For the text-containing cell, return its midpoint in (x, y) coordinate format. 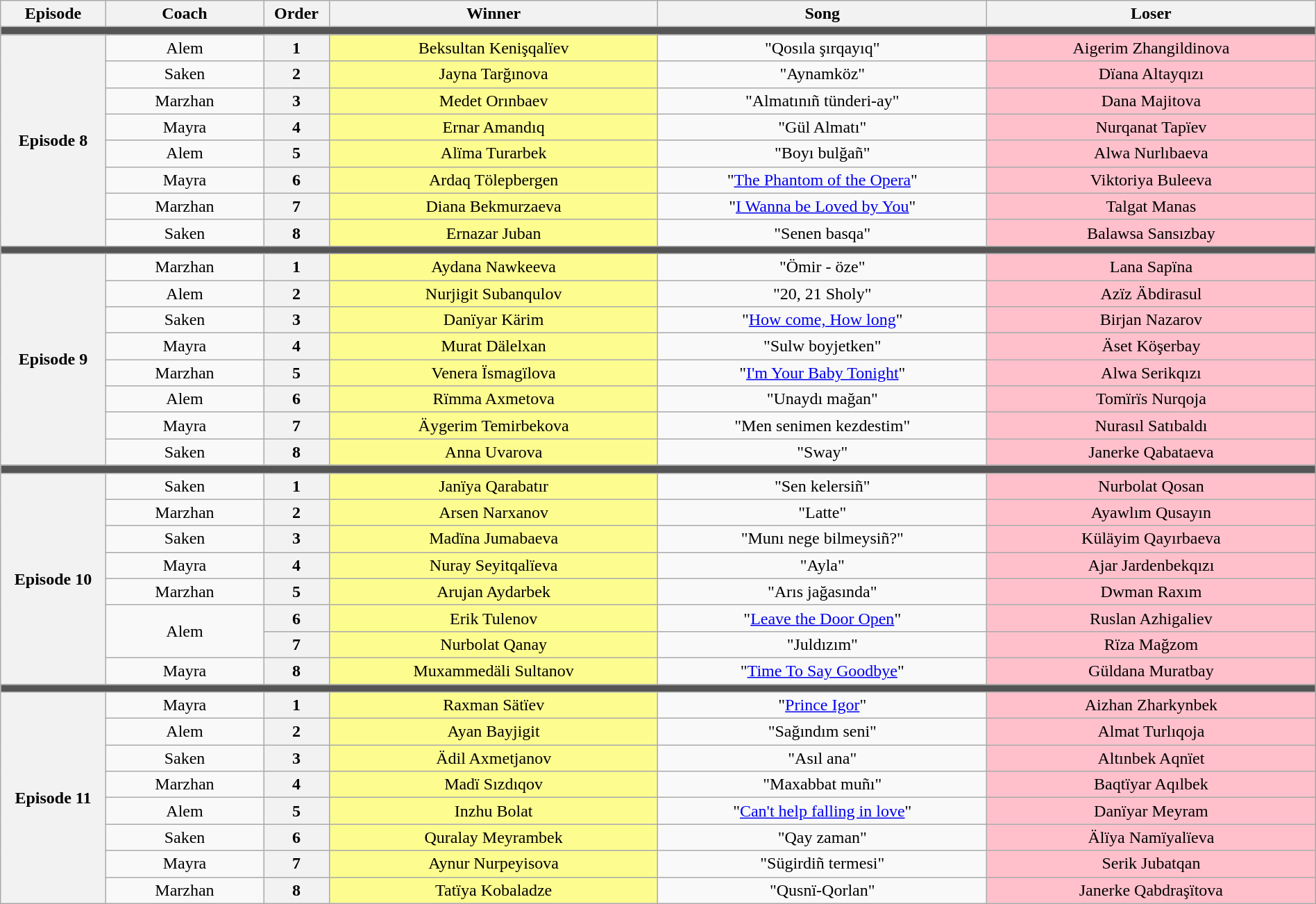
"Leave the Door Open" (822, 618)
Rïmma Axmetova (493, 399)
Winner (493, 14)
Muxammedäli Sultanov (493, 671)
Episode 9 (53, 359)
Danïyar Kärim (493, 320)
"Can't help falling in love" (822, 811)
Dwman Raxım (1151, 592)
Arujan Aydarbek (493, 592)
Ädil Axmetjanov (493, 758)
Viktoriya Buleeva (1151, 180)
Inzhu Bolat (493, 811)
"Senen basqa" (822, 233)
"Asıl ana" (822, 758)
"Sway" (822, 452)
Erik Tulenov (493, 618)
Janerke Qabdraşïtova (1151, 890)
Nurbolat Qanay (493, 644)
Rïza Mağzom (1151, 644)
Medet Orınbaev (493, 101)
"Sügirdiñ termesi" (822, 864)
Ayan Bayjigit (493, 732)
"Qay zaman" (822, 837)
"How come, How long" (822, 320)
"The Phantom of the Opera" (822, 180)
Güldana Muratbay (1151, 671)
"Latte" (822, 512)
"I Wanna be Loved by You" (822, 206)
Alwa Nurlıbaeva (1151, 153)
Balawsa Sansızbay (1151, 233)
Altınbek Aqnïet (1151, 758)
Coach (185, 14)
Nurjigit Subanqulov (493, 294)
Serik Jubatqan (1151, 864)
"Men senimen kezdestim" (822, 426)
Episode 10 (53, 578)
Janerke Qabataeva (1151, 452)
Tatïya Kobaladze (493, 890)
Alwa Serikqızı (1151, 373)
Diana Bekmurzaeva (493, 206)
Nurqanat Tapïev (1151, 127)
Quralay Meyrambek (493, 837)
Äset Köşerbay (1151, 346)
Ruslan Azhigaliev (1151, 618)
Lana Sapïna (1151, 267)
Murat Dälelxan (493, 346)
Song (822, 14)
"Arıs jağasında" (822, 592)
Almat Turlıqoja (1151, 732)
Ernazar Juban (493, 233)
Nuray Seyitqalïeva (493, 565)
Talgat Manas (1151, 206)
Madïna Jumabaeva (493, 539)
Birjan Nazarov (1151, 320)
Küläyim Qayırbaeva (1151, 539)
"Sulw boyjetken" (822, 346)
"Maxabbat muñı" (822, 785)
Azïz Äbdirasul (1151, 294)
Arsen Narxanov (493, 512)
"Almatınıñ tünderi-ay" (822, 101)
Aydana Nawkeeva (493, 267)
Dïana Altayqızı (1151, 74)
Madï Sızdıqov (493, 785)
"Juldızım" (822, 644)
Anna Uvarova (493, 452)
Ardaq Tölepbergen (493, 180)
Nurbolat Qosan (1151, 486)
Loser (1151, 14)
"Munı nege bilmeysiñ?" (822, 539)
Beksultan Kenişqalïev (493, 48)
Ajar Jardenbekqızı (1151, 565)
Ernar Amandıq (493, 127)
Order (297, 14)
"Ayla" (822, 565)
Nurasıl Satıbaldı (1151, 426)
"Unaydı mağan" (822, 399)
"I'm Your Baby Tonight" (822, 373)
Episode (53, 14)
Jayna Tarğınova (493, 74)
"Sağındım seni" (822, 732)
Baqtïyar Aqılbek (1151, 785)
Älïya Namïyalïeva (1151, 837)
Dana Majitova (1151, 101)
"Qosıla şırqayıq" (822, 48)
"Time To Say Goodbye" (822, 671)
Aizhan Zharkynbek (1151, 705)
"20, 21 Sholy" (822, 294)
"Gül Almatı" (822, 127)
"Qusnï-Qorlan" (822, 890)
Äygerim Temirbekova (493, 426)
Episode 11 (53, 798)
"Boyı bulğañ" (822, 153)
Tomïrïs Nurqoja (1151, 399)
Venera Ïsmagïlova (493, 373)
"Sen kelersiñ" (822, 486)
Danïyar Meyram (1151, 811)
Janïya Qarabatır (493, 486)
Ayawlım Qusayın (1151, 512)
Aigerim Zhangildinova (1151, 48)
Episode 8 (53, 140)
"Aynamköz" (822, 74)
"Ömir - öze" (822, 267)
Alïma Turarbek (493, 153)
"Prince Igor" (822, 705)
Aynur Nurpeyisova (493, 864)
Raxman Sätïev (493, 705)
